Extract the [X, Y] coordinate from the center of the cell holding the provided text.  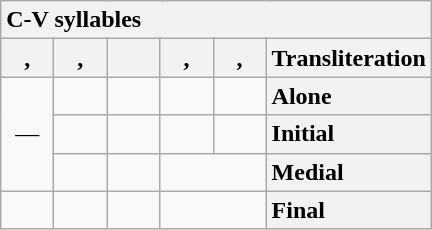
Medial [348, 172]
Transliteration [348, 58]
Final [348, 210]
C-V syllables [216, 20]
— [28, 134]
Alone [348, 96]
Initial [348, 134]
